Pinpoint the cell where the given text exists, returning its [X, Y] midpoint coordinate. 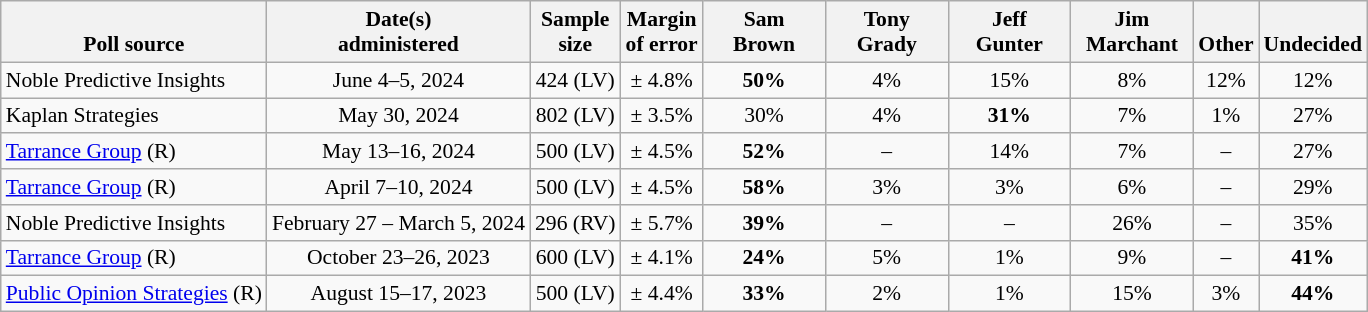
JeffGunter [1010, 32]
Other [1226, 32]
± 4.1% [662, 258]
600 (LV) [576, 258]
October 23–26, 2023 [398, 258]
± 5.7% [662, 223]
6% [1132, 187]
August 15–17, 2023 [398, 294]
JimMarchant [1132, 32]
May 13–16, 2024 [398, 152]
14% [1010, 152]
8% [1132, 80]
35% [1313, 223]
29% [1313, 187]
5% [886, 258]
February 27 – March 5, 2024 [398, 223]
30% [764, 116]
39% [764, 223]
Kaplan Strategies [134, 116]
41% [1313, 258]
± 3.5% [662, 116]
May 30, 2024 [398, 116]
44% [1313, 294]
SamBrown [764, 32]
58% [764, 187]
Marginof error [662, 32]
Public Opinion Strategies (R) [134, 294]
Undecided [1313, 32]
± 4.4% [662, 294]
Poll source [134, 32]
296 (RV) [576, 223]
9% [1132, 258]
802 (LV) [576, 116]
52% [764, 152]
31% [1010, 116]
Date(s)administered [398, 32]
33% [764, 294]
Samplesize [576, 32]
26% [1132, 223]
2% [886, 294]
24% [764, 258]
June 4–5, 2024 [398, 80]
50% [764, 80]
April 7–10, 2024 [398, 187]
± 4.8% [662, 80]
TonyGrady [886, 32]
424 (LV) [576, 80]
